Determine the (x, y) coordinate at the center of the cell enclosing the given text.  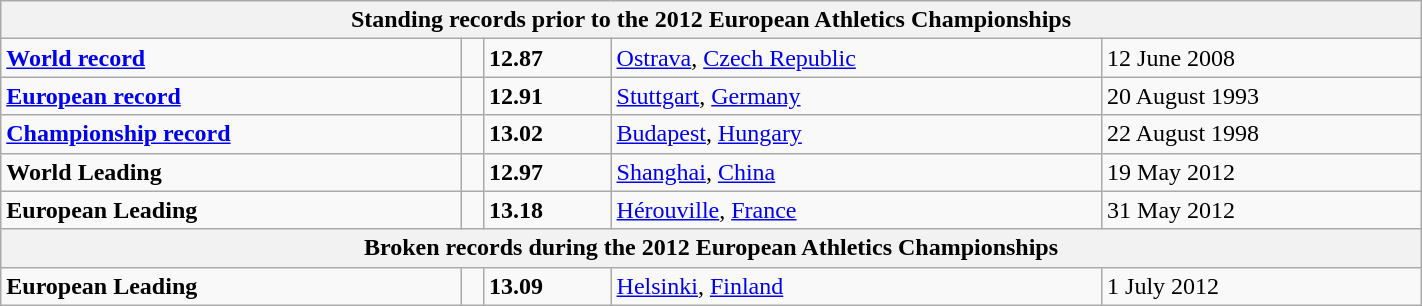
20 August 1993 (1262, 96)
Standing records prior to the 2012 European Athletics Championships (711, 20)
13.02 (548, 134)
World record (232, 58)
Shanghai, China (856, 172)
12 June 2008 (1262, 58)
19 May 2012 (1262, 172)
Broken records during the 2012 European Athletics Championships (711, 248)
Championship record (232, 134)
Hérouville, France (856, 210)
12.87 (548, 58)
12.97 (548, 172)
1 July 2012 (1262, 286)
22 August 1998 (1262, 134)
European record (232, 96)
31 May 2012 (1262, 210)
Stuttgart, Germany (856, 96)
13.18 (548, 210)
Helsinki, Finland (856, 286)
12.91 (548, 96)
World Leading (232, 172)
Ostrava, Czech Republic (856, 58)
Budapest, Hungary (856, 134)
13.09 (548, 286)
